Return (x, y) of the center of cell containing provided text 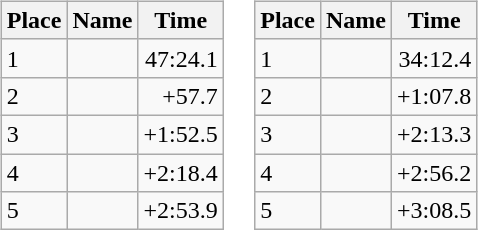
+2:56.2 (434, 173)
+3:08.5 (434, 211)
+1:52.5 (180, 134)
34:12.4 (434, 58)
+2:13.3 (434, 134)
+2:53.9 (180, 211)
47:24.1 (180, 58)
+2:18.4 (180, 173)
+1:07.8 (434, 96)
+57.7 (180, 96)
